Scan for the cell matching the given text and deliver its [x, y] coordinate at center. 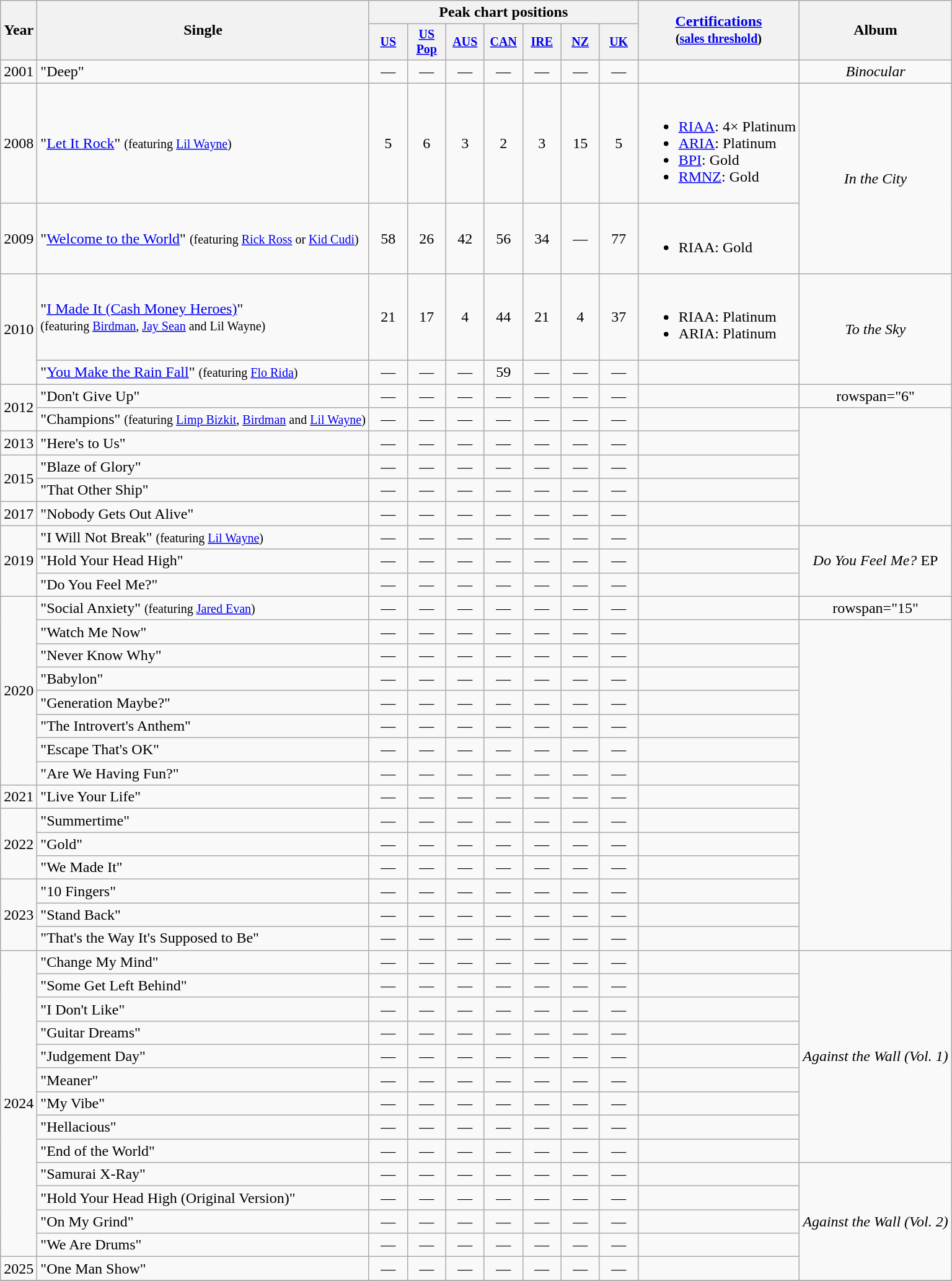
"That's the Way It's Supposed to Be" [203, 938]
"Change My Mind" [203, 962]
"Deep" [203, 71]
"Escape That's OK" [203, 750]
2023 [19, 915]
Year [19, 30]
58 [388, 238]
"We Are Drums" [203, 1245]
2012 [19, 408]
37 [619, 317]
"Social Anxiety" (featuring Jared Evan) [203, 608]
"Welcome to the World" (featuring Rick Ross or Kid Cudi) [203, 238]
"Hold Your Head High" [203, 561]
Album [876, 30]
77 [619, 238]
"Hold Your Head High (Original Version)" [203, 1198]
rowspan="6" [876, 396]
"On My Grind" [203, 1222]
"Samurai X-Ray" [203, 1174]
"The Introvert's Anthem" [203, 726]
"Generation Maybe?" [203, 702]
17 [426, 317]
"Babylon" [203, 679]
Against the Wall (Vol. 1) [876, 1056]
2020 [19, 690]
"Guitar Dreams" [203, 1032]
RIAA: PlatinumARIA: Platinum [719, 317]
rowspan="15" [876, 608]
2001 [19, 71]
"Never Know Why" [203, 655]
US [388, 42]
"Judgement Day" [203, 1056]
2009 [19, 238]
2022 [19, 844]
"Blaze of Glory" [203, 467]
To the Sky [876, 328]
"I Will Not Break" (featuring Lil Wayne) [203, 537]
44 [503, 317]
Against the Wall (Vol. 2) [876, 1222]
Do You Feel Me? EP [876, 561]
"10 Fingers" [203, 891]
56 [503, 238]
26 [426, 238]
2 [503, 143]
"Champions" (featuring Limp Bizkit, Birdman and Lil Wayne) [203, 420]
"End of the World" [203, 1151]
2025 [19, 1269]
2013 [19, 443]
"That Other Ship" [203, 490]
"We Made It" [203, 868]
"Watch Me Now" [203, 632]
IRE [542, 42]
"I Don't Like" [203, 1009]
CAN [503, 42]
Certifications(sales threshold) [719, 30]
2017 [19, 514]
Peak chart positions [503, 12]
"Don't Give Up" [203, 396]
59 [503, 372]
"Hellacious" [203, 1127]
AUS [465, 42]
"My Vibe" [203, 1103]
"Let It Rock" (featuring Lil Wayne) [203, 143]
2008 [19, 143]
"Gold" [203, 844]
2019 [19, 561]
15 [580, 143]
34 [542, 238]
"Summertime" [203, 821]
Binocular [876, 71]
In the City [876, 178]
"I Made It (Cash Money Heroes)"(featuring Birdman, Jay Sean and Lil Wayne) [203, 317]
2015 [19, 478]
"Live Your Life" [203, 797]
"Here's to Us" [203, 443]
"Some Get Left Behind" [203, 985]
"Meaner" [203, 1080]
"You Make the Rain Fall" (featuring Flo Rida) [203, 372]
"Do You Feel Me?" [203, 584]
2010 [19, 328]
2024 [19, 1103]
UK [619, 42]
"One Man Show" [203, 1269]
6 [426, 143]
NZ [580, 42]
"Stand Back" [203, 915]
RIAA: 4× PlatinumARIA: PlatinumBPI: GoldRMNZ: Gold [719, 143]
42 [465, 238]
Single [203, 30]
"Are We Having Fun?" [203, 773]
2021 [19, 797]
"Nobody Gets Out Alive" [203, 514]
RIAA: Gold [719, 238]
US Pop [426, 42]
